Determine the (X, Y) coordinate at the center of the cell enclosing the given text.  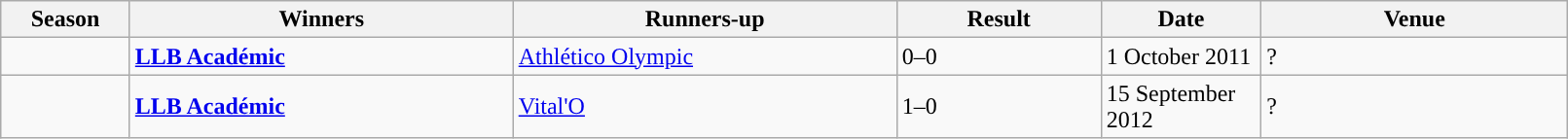
Result (999, 19)
0–0 (999, 56)
Runners-up (705, 19)
1–0 (999, 107)
Vital'O (705, 107)
Date (1181, 19)
15 September 2012 (1181, 107)
Season (66, 19)
Venue (1415, 19)
Winners (321, 19)
Athlético Olympic (705, 56)
1 October 2011 (1181, 56)
